Locate the cell with the specified text and output its [x, y] center coordinate. 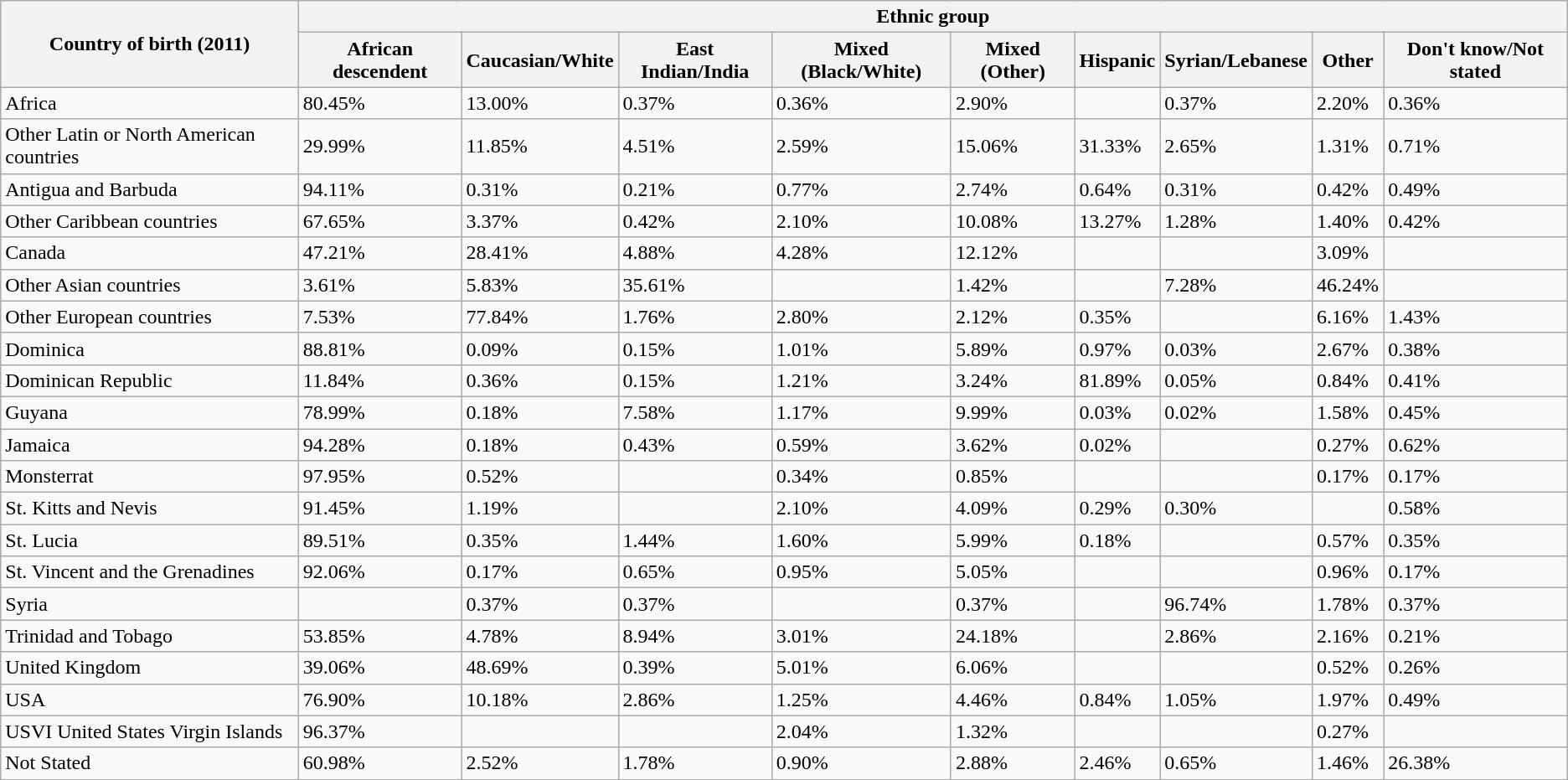
3.09% [1349, 253]
2.12% [1013, 317]
0.96% [1349, 572]
60.98% [380, 763]
11.84% [380, 380]
7.28% [1236, 285]
African descendent [380, 60]
2.16% [1349, 636]
Trinidad and Tobago [150, 636]
4.46% [1013, 700]
Dominican Republic [150, 380]
6.06% [1013, 668]
0.38% [1476, 349]
67.65% [380, 221]
0.09% [539, 349]
78.99% [380, 412]
29.99% [380, 146]
2.59% [861, 146]
9.99% [1013, 412]
2.74% [1013, 189]
0.85% [1013, 477]
7.58% [695, 412]
Country of birth (2011) [150, 44]
4.09% [1013, 509]
89.51% [380, 540]
0.71% [1476, 146]
1.76% [695, 317]
Caucasian/White [539, 60]
4.28% [861, 253]
Other Asian countries [150, 285]
0.41% [1476, 380]
1.46% [1349, 763]
1.43% [1476, 317]
1.31% [1349, 146]
1.19% [539, 509]
Syrian/Lebanese [1236, 60]
Hispanic [1117, 60]
96.74% [1236, 604]
1.44% [695, 540]
United Kingdom [150, 668]
USA [150, 700]
1.60% [861, 540]
2.04% [861, 731]
1.40% [1349, 221]
0.45% [1476, 412]
15.06% [1013, 146]
96.37% [380, 731]
4.88% [695, 253]
St. Vincent and the Grenadines [150, 572]
Other [1349, 60]
28.41% [539, 253]
4.51% [695, 146]
13.00% [539, 103]
Guyana [150, 412]
2.46% [1117, 763]
Monsterrat [150, 477]
7.53% [380, 317]
3.37% [539, 221]
53.85% [380, 636]
Mixed (Other) [1013, 60]
2.80% [861, 317]
10.18% [539, 700]
11.85% [539, 146]
3.01% [861, 636]
0.05% [1236, 380]
Other European countries [150, 317]
88.81% [380, 349]
0.59% [861, 445]
1.05% [1236, 700]
Other Caribbean countries [150, 221]
5.89% [1013, 349]
77.84% [539, 317]
4.78% [539, 636]
31.33% [1117, 146]
3.24% [1013, 380]
12.12% [1013, 253]
1.32% [1013, 731]
0.26% [1476, 668]
1.21% [861, 380]
1.58% [1349, 412]
2.88% [1013, 763]
1.42% [1013, 285]
2.90% [1013, 103]
48.69% [539, 668]
0.95% [861, 572]
Ethnic group [933, 17]
5.01% [861, 668]
0.90% [861, 763]
46.24% [1349, 285]
35.61% [695, 285]
1.25% [861, 700]
13.27% [1117, 221]
Jamaica [150, 445]
81.89% [1117, 380]
92.06% [380, 572]
1.17% [861, 412]
2.67% [1349, 349]
6.16% [1349, 317]
5.05% [1013, 572]
Not Stated [150, 763]
2.20% [1349, 103]
0.62% [1476, 445]
76.90% [380, 700]
94.28% [380, 445]
39.06% [380, 668]
0.29% [1117, 509]
Don't know/Not stated [1476, 60]
1.97% [1349, 700]
St. Lucia [150, 540]
8.94% [695, 636]
24.18% [1013, 636]
Africa [150, 103]
94.11% [380, 189]
0.43% [695, 445]
26.38% [1476, 763]
Mixed (Black/White) [861, 60]
10.08% [1013, 221]
97.95% [380, 477]
3.61% [380, 285]
0.97% [1117, 349]
Other Latin or North American countries [150, 146]
1.01% [861, 349]
0.57% [1349, 540]
2.65% [1236, 146]
80.45% [380, 103]
1.28% [1236, 221]
0.77% [861, 189]
0.34% [861, 477]
East Indian/India [695, 60]
0.64% [1117, 189]
Antigua and Barbuda [150, 189]
Canada [150, 253]
St. Kitts and Nevis [150, 509]
3.62% [1013, 445]
5.83% [539, 285]
5.99% [1013, 540]
47.21% [380, 253]
0.58% [1476, 509]
Dominica [150, 349]
Syria [150, 604]
0.30% [1236, 509]
0.39% [695, 668]
USVI United States Virgin Islands [150, 731]
2.52% [539, 763]
91.45% [380, 509]
